Capture the cell that displays the provided text and extract its [X, Y] central coordinate. 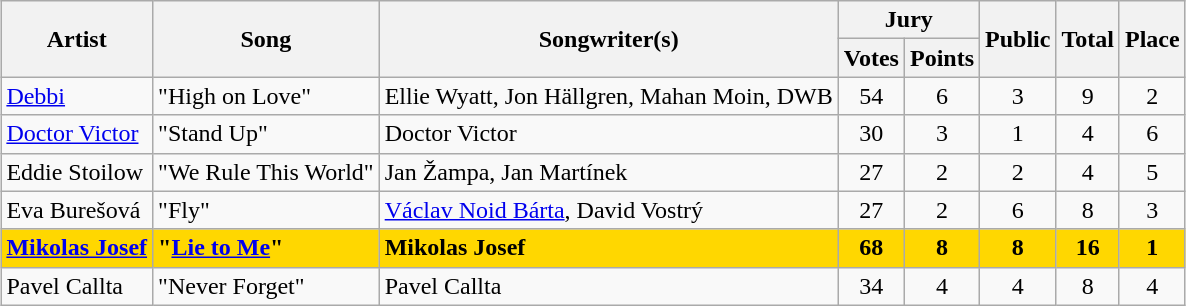
Songwriter(s) [608, 39]
Jury [908, 20]
Artist [77, 39]
Ellie Wyatt, Jon Hällgren, Mahan Moin, DWB [608, 96]
"Lie to Me" [266, 248]
"Never Forget" [266, 286]
Eva Burešová [77, 210]
Václav Noid Bárta, David Vostrý [608, 210]
"Fly" [266, 210]
16 [1088, 248]
68 [871, 248]
Votes [871, 58]
34 [871, 286]
Jan Žampa, Jan Martínek [608, 172]
Public [1018, 39]
"Stand Up" [266, 134]
Total [1088, 39]
Points [942, 58]
"We Rule This World" [266, 172]
Song [266, 39]
Eddie Stoilow [77, 172]
"High on Love" [266, 96]
30 [871, 134]
Debbi [77, 96]
9 [1088, 96]
54 [871, 96]
Place [1152, 39]
5 [1152, 172]
